From the cell containing the given text, extract its center point as [x, y] coordinate. 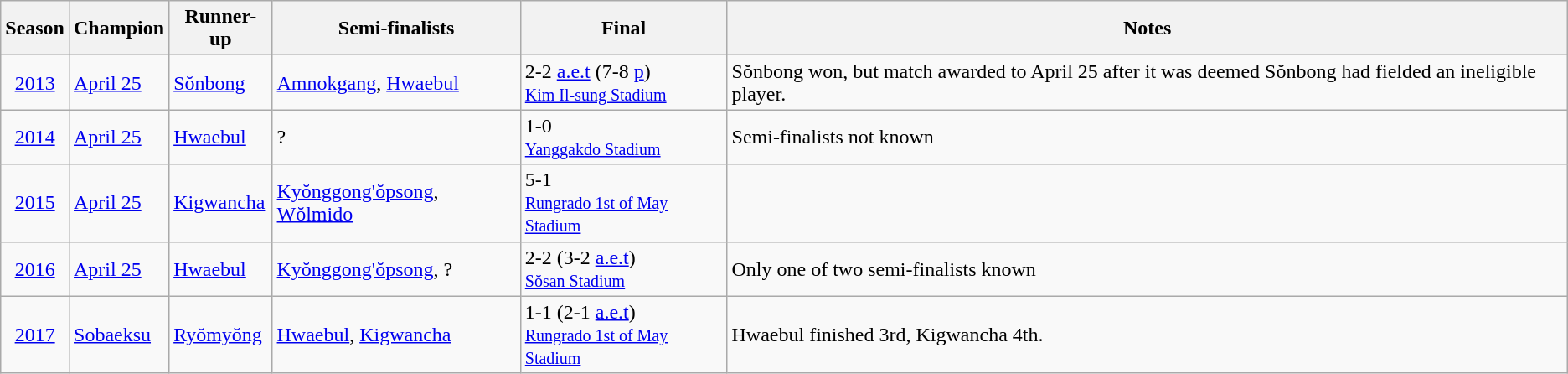
Amnokgang, Hwaebul [396, 82]
Sŏnbong won, but match awarded to April 25 after it was deemed Sŏnbong had fielded an ineligible player. [1148, 82]
Sŏnbong [221, 82]
Sobaeksu [119, 335]
2013 [35, 82]
2015 [35, 203]
Hwaebul finished 3rd, Kigwancha 4th. [1148, 335]
Ryŏmyŏng [221, 335]
Champion [119, 29]
1-1 (2-1 a.e.t)Rungrado 1st of May Stadium [623, 335]
Semi-finalists not known [1148, 138]
Season [35, 29]
? [396, 138]
Runner-up [221, 29]
1-0Yanggakdo Stadium [623, 138]
2-2 a.e.t (7-8 p)Kim Il-sung Stadium [623, 82]
2016 [35, 268]
Final [623, 29]
2014 [35, 138]
Semi-finalists [396, 29]
Only one of two semi-finalists known [1148, 268]
2017 [35, 335]
2-2 (3-2 a.e.t)Sŏsan Stadium [623, 268]
Kigwancha [221, 203]
Kyŏnggong'ŏpsong, ? [396, 268]
Notes [1148, 29]
5-1Rungrado 1st of May Stadium [623, 203]
Kyŏnggong'ŏpsong, Wŏlmido [396, 203]
Hwaebul, Kigwancha [396, 335]
